Capture the cell that displays the provided text and extract its [X, Y] central coordinate. 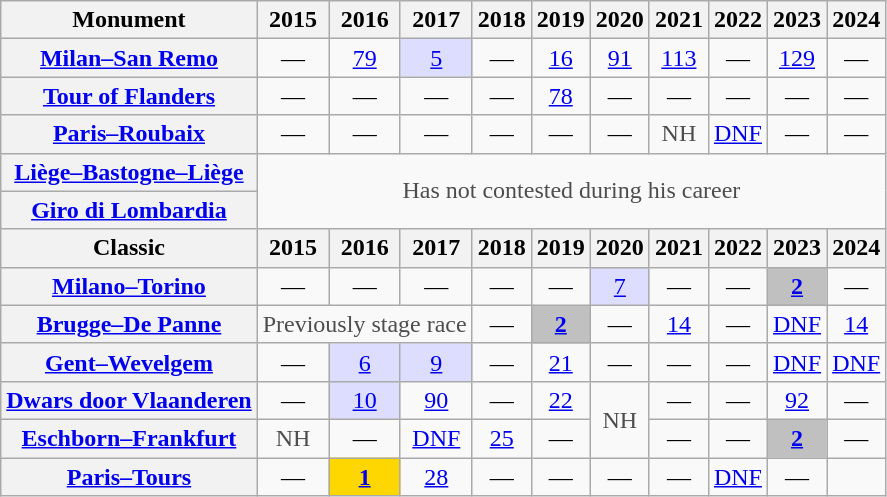
91 [620, 58]
79 [365, 58]
129 [798, 58]
113 [678, 58]
21 [560, 362]
Giro di Lombardia [129, 210]
Has not contested during his career [571, 191]
16 [560, 58]
28 [436, 477]
Previously stage race [364, 324]
25 [502, 438]
Gent–Wevelgem [129, 362]
Paris–Tours [129, 477]
78 [560, 96]
1 [365, 477]
5 [436, 58]
Paris–Roubaix [129, 134]
Eschborn–Frankfurt [129, 438]
Classic [129, 248]
Tour of Flanders [129, 96]
Milano–Torino [129, 286]
Milan–San Remo [129, 58]
Dwars door Vlaanderen [129, 400]
10 [365, 400]
7 [620, 286]
9 [436, 362]
90 [436, 400]
92 [798, 400]
Brugge–De Panne [129, 324]
6 [365, 362]
22 [560, 400]
Monument [129, 20]
Liège–Bastogne–Liège [129, 172]
